Identify which cell holds the provided text, then report its (X, Y) central coordinate. 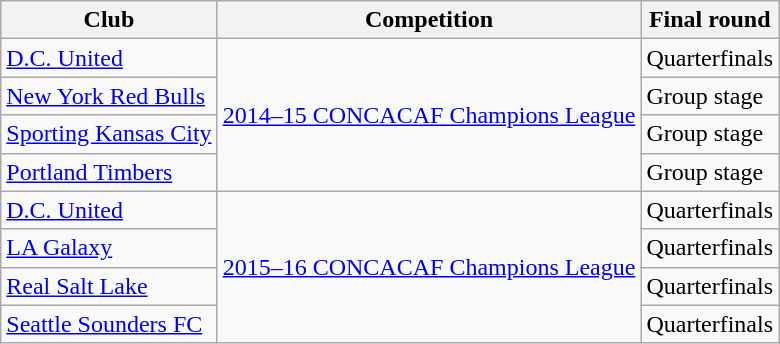
Portland Timbers (109, 172)
2014–15 CONCACAF Champions League (429, 115)
Final round (710, 20)
LA Galaxy (109, 248)
Seattle Sounders FC (109, 324)
New York Red Bulls (109, 96)
Club (109, 20)
Competition (429, 20)
2015–16 CONCACAF Champions League (429, 267)
Real Salt Lake (109, 286)
Sporting Kansas City (109, 134)
